Find where the given text appears and provide that cell's center as (x, y) coordinate. 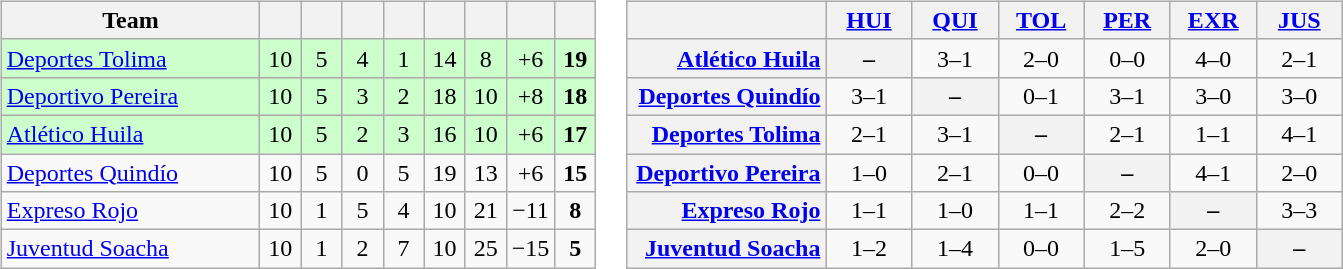
−11 (530, 211)
4–0 (1213, 58)
PER (1127, 20)
15 (576, 173)
21 (486, 211)
1–2 (869, 249)
Team (130, 20)
13 (486, 173)
1–5 (1127, 249)
25 (486, 249)
HUI (869, 20)
2–2 (1127, 211)
7 (404, 249)
1–4 (955, 249)
EXR (1213, 20)
JUS (1299, 20)
TOL (1041, 20)
−15 (530, 249)
+8 (530, 96)
0–1 (1041, 96)
17 (576, 134)
14 (444, 58)
0 (362, 173)
3–3 (1299, 211)
16 (444, 134)
QUI (955, 20)
